Return the [X, Y] coordinate for the center point of the cell that contains the specified text.  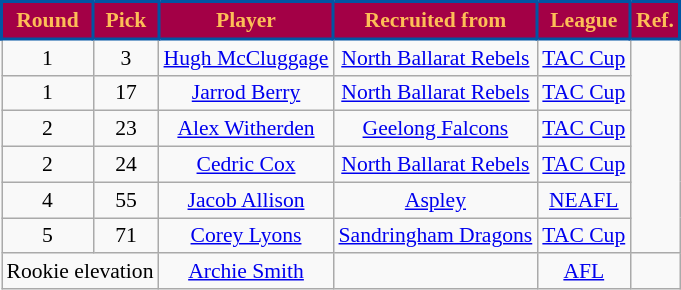
Rookie elevation [80, 272]
Pick [126, 20]
Geelong Falcons [436, 129]
Hugh McCluggage [246, 57]
Round [48, 20]
Alex Witherden [246, 129]
Aspley [436, 200]
5 [48, 236]
Recruited from [436, 20]
AFL [584, 272]
Jarrod Berry [246, 93]
League [584, 20]
NEAFL [584, 200]
Archie Smith [246, 272]
3 [126, 57]
23 [126, 129]
Corey Lyons [246, 236]
Player [246, 20]
24 [126, 165]
Ref. [654, 20]
71 [126, 236]
17 [126, 93]
Sandringham Dragons [436, 236]
Jacob Allison [246, 200]
4 [48, 200]
Cedric Cox [246, 165]
55 [126, 200]
